Search for the cell housing the specified text and yield its (x, y) center coordinate. 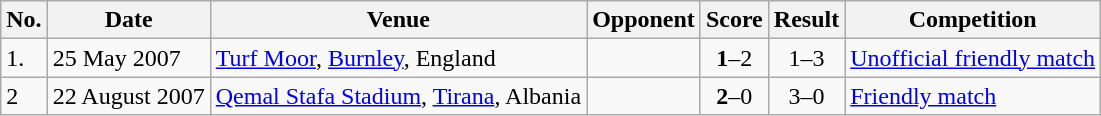
Competition (973, 20)
Date (128, 20)
3–0 (806, 96)
Unofficial friendly match (973, 58)
22 August 2007 (128, 96)
Venue (398, 20)
1–2 (734, 58)
1. (24, 58)
2 (24, 96)
Score (734, 20)
Friendly match (973, 96)
25 May 2007 (128, 58)
2–0 (734, 96)
1–3 (806, 58)
Turf Moor, Burnley, England (398, 58)
Result (806, 20)
No. (24, 20)
Qemal Stafa Stadium, Tirana, Albania (398, 96)
Opponent (644, 20)
